For the text-containing cell, return its midpoint in [x, y] coordinate format. 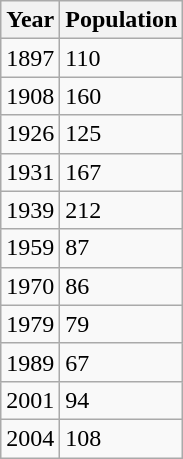
67 [122, 362]
1989 [30, 362]
Population [122, 20]
94 [122, 400]
1939 [30, 210]
160 [122, 96]
86 [122, 286]
79 [122, 324]
108 [122, 438]
1959 [30, 248]
2001 [30, 400]
1926 [30, 134]
1897 [30, 58]
212 [122, 210]
Year [30, 20]
87 [122, 248]
1979 [30, 324]
1970 [30, 286]
110 [122, 58]
2004 [30, 438]
1931 [30, 172]
167 [122, 172]
125 [122, 134]
1908 [30, 96]
